Return the (x, y) coordinate for the center point of the cell that contains the specified text.  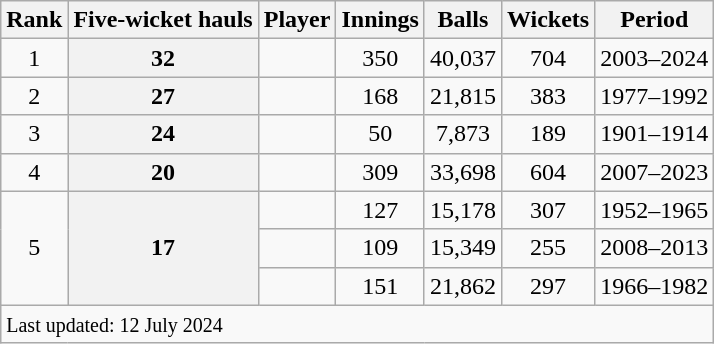
297 (548, 286)
151 (380, 286)
Last updated: 12 July 2024 (358, 324)
1 (34, 58)
2003–2024 (654, 58)
Balls (462, 20)
2 (34, 96)
307 (548, 210)
5 (34, 248)
27 (163, 96)
15,178 (462, 210)
21,815 (462, 96)
1901–1914 (654, 134)
20 (163, 172)
7,873 (462, 134)
383 (548, 96)
Wickets (548, 20)
Rank (34, 20)
604 (548, 172)
Player (297, 20)
50 (380, 134)
Period (654, 20)
1966–1982 (654, 286)
33,698 (462, 172)
1952–1965 (654, 210)
109 (380, 248)
17 (163, 248)
189 (548, 134)
309 (380, 172)
1977–1992 (654, 96)
32 (163, 58)
2007–2023 (654, 172)
3 (34, 134)
Innings (380, 20)
704 (548, 58)
24 (163, 134)
168 (380, 96)
40,037 (462, 58)
21,862 (462, 286)
2008–2013 (654, 248)
127 (380, 210)
350 (380, 58)
4 (34, 172)
255 (548, 248)
15,349 (462, 248)
Five-wicket hauls (163, 20)
